Search for the cell housing the specified text and yield its [x, y] center coordinate. 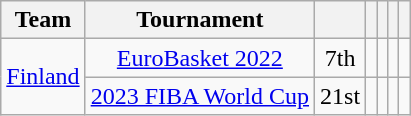
Tournament [200, 20]
2023 FIBA World Cup [200, 96]
EuroBasket 2022 [200, 58]
7th [340, 58]
21st [340, 96]
Team [43, 20]
Finland [43, 77]
